Extract the [x, y] coordinate from the center of the cell holding the provided text.  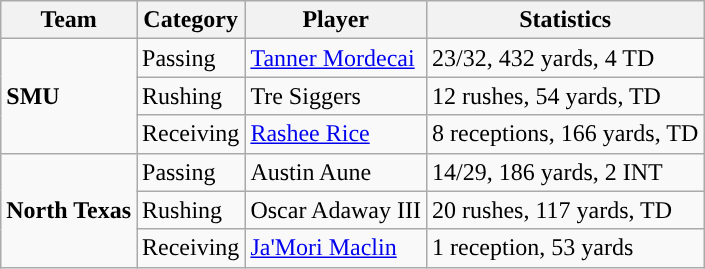
Ja'Mori Maclin [336, 248]
20 rushes, 117 yards, TD [566, 210]
23/32, 432 yards, 4 TD [566, 58]
14/29, 186 yards, 2 INT [566, 172]
North Texas [69, 210]
1 reception, 53 yards [566, 248]
Category [190, 20]
8 receptions, 166 yards, TD [566, 134]
Oscar Adaway III [336, 210]
Statistics [566, 20]
12 rushes, 54 yards, TD [566, 96]
Rashee Rice [336, 134]
Team [69, 20]
Austin Aune [336, 172]
SMU [69, 96]
Tre Siggers [336, 96]
Tanner Mordecai [336, 58]
Player [336, 20]
